Search for the cell housing the specified text and yield its [X, Y] center coordinate. 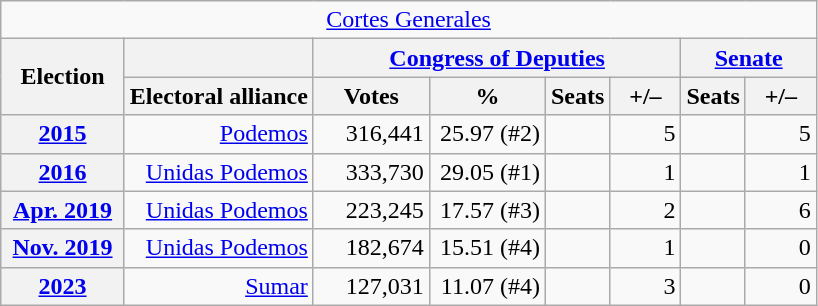
333,730 [371, 172]
2023 [63, 286]
Sumar [218, 286]
% [487, 96]
223,245 [371, 210]
6 [780, 210]
Votes [371, 96]
316,441 [371, 134]
Apr. 2019 [63, 210]
2016 [63, 172]
3 [646, 286]
11.07 (#4) [487, 286]
15.51 (#4) [487, 248]
Podemos [218, 134]
29.05 (#1) [487, 172]
Electoral alliance [218, 96]
2015 [63, 134]
2 [646, 210]
17.57 (#3) [487, 210]
Election [63, 77]
Cortes Generales [409, 20]
25.97 (#2) [487, 134]
Nov. 2019 [63, 248]
Senate [748, 58]
127,031 [371, 286]
Congress of Deputies [497, 58]
182,674 [371, 248]
